Find where the given text appears and provide that cell's center as [X, Y] coordinate. 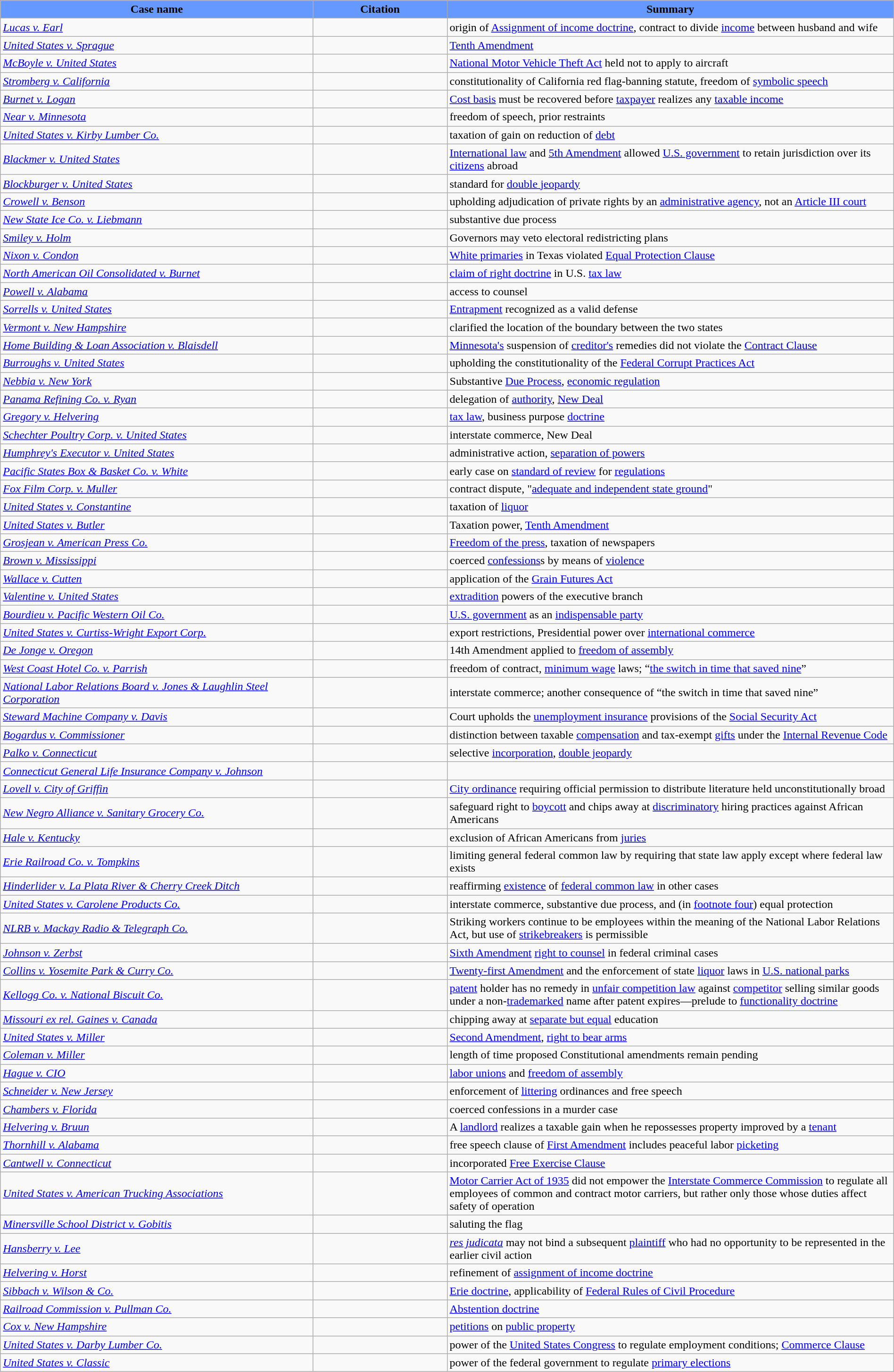
White primaries in Texas violated Equal Protection Clause [670, 256]
Minersville School District v. Gobitis [157, 1224]
labor unions and freedom of assembly [670, 1073]
distinction between taxable compensation and tax-exempt gifts under the Internal Revenue Code [670, 735]
Bogardus v. Commissioner [157, 735]
United States v. Miller [157, 1037]
coerced confessionss by means of violence [670, 561]
early case on standard of review for regulations [670, 471]
Entrapment recognized as a valid defense [670, 309]
Gregory v. Helvering [157, 417]
Court upholds the unemployment insurance provisions of the Social Security Act [670, 717]
De Jonge v. Oregon [157, 650]
Blackmer v. United States [157, 159]
United States v. Kirby Lumber Co. [157, 135]
Near v. Minnesota [157, 117]
clarified the location of the boundary between the two states [670, 327]
McBoyle v. United States [157, 63]
United States v. Classic [157, 1363]
Chambers v. Florida [157, 1109]
United States v. Sprague [157, 45]
City ordinance requiring official permission to distribute literature held unconstitutionally broad [670, 789]
Vermont v. New Hampshire [157, 327]
Coleman v. Miller [157, 1055]
application of the Grain Futures Act [670, 579]
Nebbia v. New York [157, 381]
United States v. American Trucking Associations [157, 1194]
West Coast Hotel Co. v. Parrish [157, 668]
Burroughs v. United States [157, 363]
exclusion of African Americans from juries [670, 837]
interstate commerce, substantive due process, and (in footnote four) equal protection [670, 904]
Connecticut General Life Insurance Company v. Johnson [157, 771]
Hansberry v. Lee [157, 1249]
Helvering v. Horst [157, 1273]
Home Building & Loan Association v. Blaisdell [157, 345]
Twenty-first Amendment and the enforcement of state liquor laws in U.S. national parks [670, 971]
free speech clause of First Amendment includes peaceful labor picketing [670, 1145]
Humphrey's Executor v. United States [157, 453]
Cox v. New Hampshire [157, 1327]
Crowell v. Benson [157, 201]
length of time proposed Constitutional amendments remain pending [670, 1055]
Burnet v. Logan [157, 99]
Freedom of the press, taxation of newspapers [670, 543]
taxation of liquor [670, 507]
access to counsel [670, 291]
extradition powers of the executive branch [670, 597]
New State Ice Co. v. Liebmann [157, 219]
Missouri ex rel. Gaines v. Canada [157, 1019]
Pacific States Box & Basket Co. v. White [157, 471]
United States v. Constantine [157, 507]
refinement of assignment of income doctrine [670, 1273]
safeguard right to boycott and chips away at discriminatory hiring practices against African Americans [670, 813]
Wallace v. Cutten [157, 579]
petitions on public property [670, 1327]
Hague v. CIO [157, 1073]
export restrictions, Presidential power over international commerce [670, 632]
taxation of gain on reduction of debt [670, 135]
Cost basis must be recovered before taxpayer realizes any taxable income [670, 99]
delegation of authority, New Deal [670, 399]
upholding the constitutionality of the Federal Corrupt Practices Act [670, 363]
Johnson v. Zerbst [157, 953]
Panama Refining Co. v. Ryan [157, 399]
United States v. Curtiss-Wright Export Corp. [157, 632]
saluting the flag [670, 1224]
Cantwell v. Connecticut [157, 1163]
Fox Film Corp. v. Muller [157, 489]
substantive due process [670, 219]
Lucas v. Earl [157, 27]
Erie doctrine, applicability of Federal Rules of Civil Procedure [670, 1291]
constitutionality of California red flag-banning statute, freedom of symbolic speech [670, 81]
Valentine v. United States [157, 597]
Railroad Commission v. Pullman Co. [157, 1309]
Erie Railroad Co. v. Tompkins [157, 862]
Powell v. Alabama [157, 291]
tax law, business purpose doctrine [670, 417]
Schneider v. New Jersey [157, 1091]
Taxation power, Tenth Amendment [670, 525]
res judicata may not bind a subsequent plaintiff who had no opportunity to be represented in the earlier civil action [670, 1249]
Case name [157, 9]
NLRB v. Mackay Radio & Telegraph Co. [157, 928]
interstate commerce, New Deal [670, 435]
upholding adjudication of private rights by an administrative agency, not an Article III court [670, 201]
Lovell v. City of Griffin [157, 789]
freedom of contract, minimum wage laws; “the switch in time that saved nine” [670, 668]
National Motor Vehicle Theft Act held not to apply to aircraft [670, 63]
Stromberg v. California [157, 81]
Grosjean v. American Press Co. [157, 543]
Collins v. Yosemite Park & Curry Co. [157, 971]
14th Amendment applied to freedom of assembly [670, 650]
Abstention doctrine [670, 1309]
selective incorporation, double jeopardy [670, 753]
United States v. Butler [157, 525]
Thornhill v. Alabama [157, 1145]
Smiley v. Holm [157, 237]
United States v. Carolene Products Co. [157, 904]
reaffirming existence of federal common law in other cases [670, 886]
Palko v. Connecticut [157, 753]
standard for double jeopardy [670, 183]
Hinderlider v. La Plata River & Cherry Creek Ditch [157, 886]
Sorrells v. United States [157, 309]
Striking workers continue to be employees within the meaning of the National Labor Relations Act, but use of strikebreakers is permissible [670, 928]
Citation [380, 9]
enforcement of littering ordinances and free speech [670, 1091]
interstate commerce; another consequence of “the switch in time that saved nine” [670, 692]
contract dispute, "adequate and independent state ground" [670, 489]
origin of Assignment of income doctrine, contract to divide income between husband and wife [670, 27]
Governors may veto electoral redistricting plans [670, 237]
Minnesota's suspension of creditor's remedies did not violate the Contract Clause [670, 345]
A landlord realizes a taxable gain when he repossesses property improved by a tenant [670, 1127]
Kellogg Co. v. National Biscuit Co. [157, 995]
North American Oil Consolidated v. Burnet [157, 274]
U.S. government as an indispensable party [670, 615]
Second Amendment, right to bear arms [670, 1037]
power of the federal government to regulate primary elections [670, 1363]
Brown v. Mississippi [157, 561]
Schechter Poultry Corp. v. United States [157, 435]
New Negro Alliance v. Sanitary Grocery Co. [157, 813]
Tenth Amendment [670, 45]
power of the United States Congress to regulate employment conditions; Commerce Clause [670, 1345]
coerced confessions in a murder case [670, 1109]
United States v. Darby Lumber Co. [157, 1345]
Sixth Amendment right to counsel in federal criminal cases [670, 953]
Blockburger v. United States [157, 183]
Bourdieu v. Pacific Western Oil Co. [157, 615]
National Labor Relations Board v. Jones & Laughlin Steel Corporation [157, 692]
claim of right doctrine in U.S. tax law [670, 274]
freedom of speech, prior restraints [670, 117]
Steward Machine Company v. Davis [157, 717]
incorporated Free Exercise Clause [670, 1163]
Sibbach v. Wilson & Co. [157, 1291]
Nixon v. Condon [157, 256]
administrative action, separation of powers [670, 453]
Substantive Due Process, economic regulation [670, 381]
Summary [670, 9]
chipping away at separate but equal education [670, 1019]
limiting general federal common law by requiring that state law apply except where federal law exists [670, 862]
Hale v. Kentucky [157, 837]
Helvering v. Bruun [157, 1127]
International law and 5th Amendment allowed U.S. government to retain jurisdiction over its citizens abroad [670, 159]
